Return (X, Y) of the center of cell containing provided text 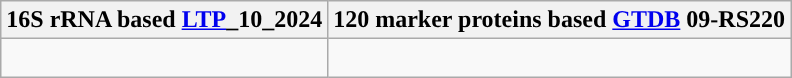
120 marker proteins based GTDB 09-RS220 (560, 20)
16S rRNA based LTP_10_2024 (164, 20)
